Return the [x, y] coordinate for the center point of the cell that contains the specified text.  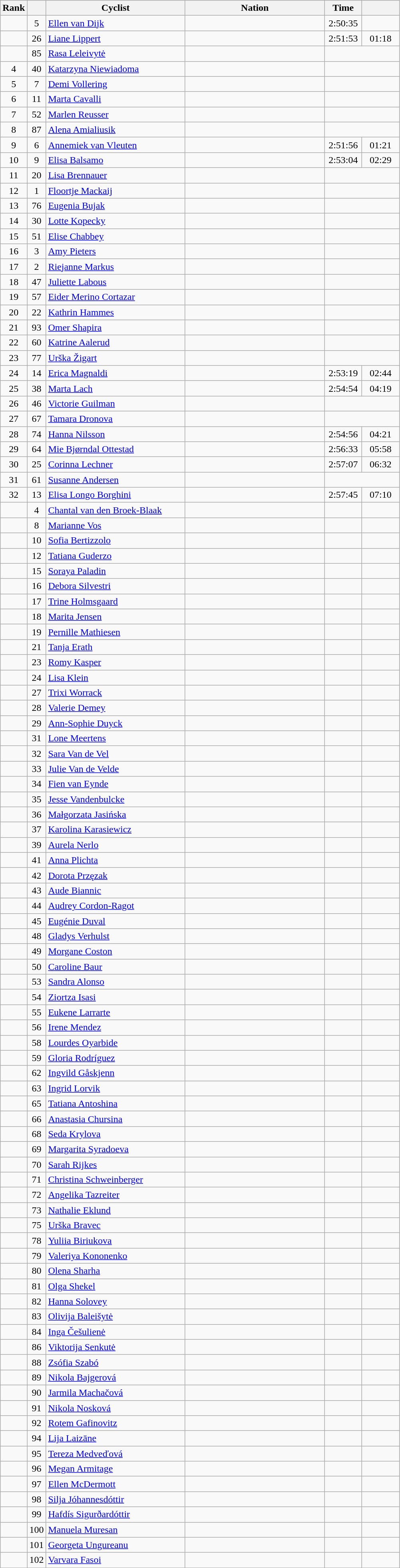
53 [37, 982]
Amy Pieters [116, 251]
Lisa Brennauer [116, 175]
Varvara Fasoi [116, 1560]
90 [37, 1392]
57 [37, 297]
Sara Van de Vel [116, 754]
Elisa Balsamo [116, 160]
Małgorzata Jasińska [116, 814]
04:19 [381, 388]
Tatiana Guderzo [116, 556]
79 [37, 1256]
Olena Sharha [116, 1271]
Aurela Nerlo [116, 845]
Kathrin Hammes [116, 312]
97 [37, 1484]
Erica Magnaldi [116, 373]
Rasa Leleivytė [116, 54]
68 [37, 1134]
Marianne Vos [116, 525]
75 [37, 1225]
Hanna Nilsson [116, 434]
87 [37, 130]
39 [37, 845]
92 [37, 1423]
Eukene Larrarte [116, 1012]
2 [37, 267]
96 [37, 1469]
Nation [255, 8]
74 [37, 434]
Katrine Aalerud [116, 343]
99 [37, 1514]
45 [37, 921]
46 [37, 403]
80 [37, 1271]
60 [37, 343]
Audrey Cordon-Ragot [116, 906]
66 [37, 1119]
Morgane Coston [116, 952]
Urška Žigart [116, 358]
Lisa Klein [116, 678]
Ziortza Isasi [116, 997]
34 [37, 784]
98 [37, 1499]
1 [37, 191]
Jesse Vandenbulcke [116, 799]
35 [37, 799]
Ellen van Dijk [116, 23]
41 [37, 860]
Ingvild Gåskjenn [116, 1073]
Susanne Andersen [116, 480]
Fien van Eynde [116, 784]
Chantal van den Broek-Blaak [116, 510]
55 [37, 1012]
Jarmila Machačová [116, 1392]
Tatiana Antoshina [116, 1103]
Lone Meertens [116, 738]
Megan Armitage [116, 1469]
Lourdes Oyarbide [116, 1043]
51 [37, 236]
58 [37, 1043]
Sandra Alonso [116, 982]
Marta Lach [116, 388]
01:21 [381, 145]
78 [37, 1241]
Trixi Worrack [116, 693]
88 [37, 1362]
Margarita Syradoeva [116, 1149]
70 [37, 1165]
Sofia Bertizzolo [116, 541]
Olga Shekel [116, 1286]
85 [37, 54]
Yuliia Biriukova [116, 1241]
71 [37, 1180]
56 [37, 1027]
04:21 [381, 434]
Olivija Baleišytė [116, 1317]
2:53:04 [343, 160]
Pernille Mathiesen [116, 632]
Seda Krylova [116, 1134]
Rotem Gafinovitz [116, 1423]
102 [37, 1560]
Viktorija Senkutė [116, 1347]
93 [37, 327]
2:51:56 [343, 145]
61 [37, 480]
47 [37, 282]
48 [37, 936]
37 [37, 830]
07:10 [381, 495]
Omer Shapira [116, 327]
Debora Silvestri [116, 586]
Katarzyna Niewiadoma [116, 69]
84 [37, 1332]
50 [37, 967]
54 [37, 997]
Manuela Muresan [116, 1530]
Georgeta Ungureanu [116, 1545]
Annemiek van Vleuten [116, 145]
2:57:45 [343, 495]
Lija Laizāne [116, 1438]
Anastasia Chursina [116, 1119]
100 [37, 1530]
33 [37, 769]
Marta Cavalli [116, 99]
Dorota Przęzak [116, 875]
73 [37, 1210]
83 [37, 1317]
Demi Vollering [116, 84]
Zsófia Szabó [116, 1362]
64 [37, 449]
Nikola Nosková [116, 1408]
69 [37, 1149]
65 [37, 1103]
Hanna Solovey [116, 1301]
38 [37, 388]
Karolina Karasiewicz [116, 830]
Lotte Kopecky [116, 221]
Valeriya Kononenko [116, 1256]
Urška Bravec [116, 1225]
62 [37, 1073]
Valerie Demey [116, 708]
Nikola Bajgerová [116, 1377]
Julie Van de Velde [116, 769]
2:57:07 [343, 465]
91 [37, 1408]
77 [37, 358]
40 [37, 69]
Victorie Guilman [116, 403]
Elise Chabbey [116, 236]
Ann-Sophie Duyck [116, 723]
Tereza Medveďová [116, 1454]
Alena Amialiusik [116, 130]
63 [37, 1088]
52 [37, 114]
101 [37, 1545]
2:54:54 [343, 388]
Gloria Rodríguez [116, 1058]
2:53:19 [343, 373]
Angelika Tazreiter [116, 1195]
Nathalie Eklund [116, 1210]
Irene Mendez [116, 1027]
Time [343, 8]
Ellen McDermott [116, 1484]
82 [37, 1301]
Anna Plichta [116, 860]
02:44 [381, 373]
Hafdís Sigurðardóttir [116, 1514]
2:51:53 [343, 38]
01:18 [381, 38]
06:32 [381, 465]
59 [37, 1058]
05:58 [381, 449]
Christina Schweinberger [116, 1180]
Trine Holmsgaard [116, 601]
Eugénie Duval [116, 921]
43 [37, 890]
Tamara Dronova [116, 419]
Liane Lippert [116, 38]
Corinna Lechner [116, 465]
44 [37, 906]
Inga Češulienė [116, 1332]
42 [37, 875]
Silja Jóhannesdóttir [116, 1499]
Elisa Longo Borghini [116, 495]
81 [37, 1286]
36 [37, 814]
67 [37, 419]
95 [37, 1454]
Sarah Rijkes [116, 1165]
72 [37, 1195]
Cyclist [116, 8]
02:29 [381, 160]
94 [37, 1438]
2:54:56 [343, 434]
Ingrid Lorvik [116, 1088]
Mie Bjørndal Ottestad [116, 449]
Marlen Reusser [116, 114]
Riejanne Markus [116, 267]
89 [37, 1377]
3 [37, 251]
Marita Jensen [116, 616]
Rank [14, 8]
Tanja Erath [116, 647]
2:56:33 [343, 449]
Caroline Baur [116, 967]
76 [37, 206]
Juliette Labous [116, 282]
Gladys Verhulst [116, 936]
Eider Merino Cortazar [116, 297]
2:50:35 [343, 23]
Soraya Paladin [116, 571]
86 [37, 1347]
Floortje Mackaij [116, 191]
Romy Kasper [116, 662]
49 [37, 952]
Eugenia Bujak [116, 206]
Aude Biannic [116, 890]
